For the text-containing cell, return its midpoint in (x, y) coordinate format. 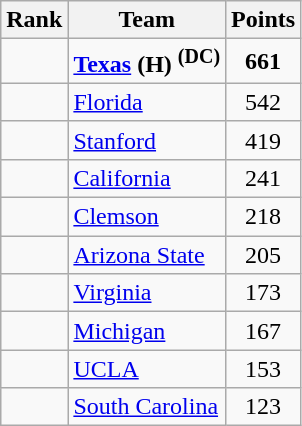
419 (264, 140)
Points (264, 20)
Stanford (147, 140)
661 (264, 62)
Clemson (147, 217)
153 (264, 369)
UCLA (147, 369)
California (147, 178)
542 (264, 102)
South Carolina (147, 407)
Michigan (147, 331)
173 (264, 293)
123 (264, 407)
Rank (34, 20)
167 (264, 331)
205 (264, 255)
241 (264, 178)
218 (264, 217)
Team (147, 20)
Virginia (147, 293)
Florida (147, 102)
Texas (H) (DC) (147, 62)
Arizona State (147, 255)
